Return the [x, y] coordinate for the center point of the cell that contains the specified text.  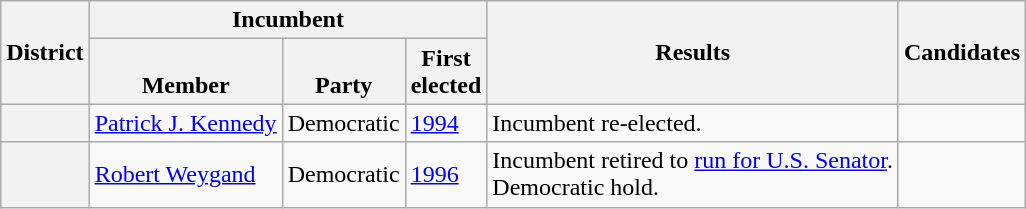
Robert Weygand [186, 174]
Candidates [962, 52]
Firstelected [446, 72]
Member [186, 72]
Incumbent re-elected. [693, 123]
Incumbent retired to run for U.S. Senator.Democratic hold. [693, 174]
Results [693, 52]
1994 [446, 123]
Patrick J. Kennedy [186, 123]
District [45, 52]
Incumbent [288, 20]
1996 [446, 174]
Party [344, 72]
